From the cell containing the given text, extract its center point as (x, y) coordinate. 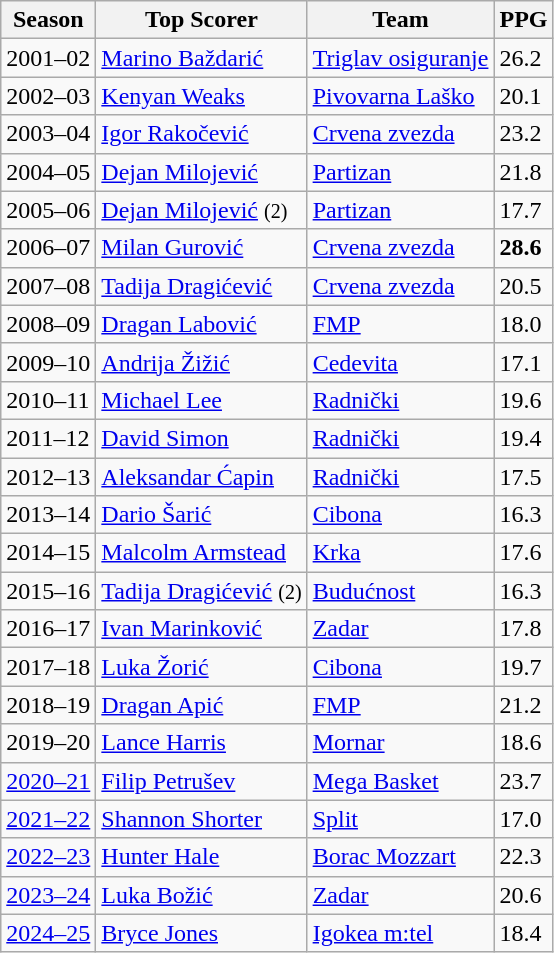
Mega Basket (400, 781)
Luka Žorić (202, 667)
Filip Petrušev (202, 781)
Tadija Dragićević (2) (202, 591)
Season (48, 20)
Marino Baždarić (202, 58)
Milan Gurović (202, 248)
2022–23 (48, 857)
Tadija Dragićević (202, 286)
17.8 (524, 629)
Triglav osiguranje (400, 58)
PPG (524, 20)
2019–20 (48, 743)
21.2 (524, 705)
Luka Božić (202, 895)
20.5 (524, 286)
19.6 (524, 400)
Igor Rakočević (202, 134)
2012–13 (48, 477)
2005–06 (48, 210)
Mornar (400, 743)
2016–17 (48, 629)
Andrija Žižić (202, 362)
2015–16 (48, 591)
2023–24 (48, 895)
Krka (400, 553)
Michael Lee (202, 400)
2021–22 (48, 819)
Team (400, 20)
Top Scorer (202, 20)
17.0 (524, 819)
Pivovarna Laško (400, 96)
Aleksandar Ćapin (202, 477)
17.5 (524, 477)
Borac Mozzart (400, 857)
2024–25 (48, 933)
2013–14 (48, 515)
17.1 (524, 362)
Hunter Hale (202, 857)
18.6 (524, 743)
Dragan Apić (202, 705)
19.4 (524, 438)
Dragan Labović (202, 324)
2004–05 (48, 172)
2002–03 (48, 96)
2001–02 (48, 58)
18.4 (524, 933)
17.6 (524, 553)
2006–07 (48, 248)
2011–12 (48, 438)
28.6 (524, 248)
Dario Šarić (202, 515)
2010–11 (48, 400)
Split (400, 819)
Igokea m:tel (400, 933)
19.7 (524, 667)
20.6 (524, 895)
Bryce Jones (202, 933)
2020–21 (48, 781)
26.2 (524, 58)
2003–04 (48, 134)
Cedevita (400, 362)
23.2 (524, 134)
David Simon (202, 438)
Budućnost (400, 591)
2017–18 (48, 667)
18.0 (524, 324)
Ivan Marinković (202, 629)
Shannon Shorter (202, 819)
Dejan Milojević (2) (202, 210)
21.8 (524, 172)
22.3 (524, 857)
Kenyan Weaks (202, 96)
Lance Harris (202, 743)
20.1 (524, 96)
2007–08 (48, 286)
2018–19 (48, 705)
17.7 (524, 210)
Malcolm Armstead (202, 553)
Dejan Milojević (202, 172)
2009–10 (48, 362)
23.7 (524, 781)
2014–15 (48, 553)
2008–09 (48, 324)
